Return (x, y) of the center of cell containing provided text 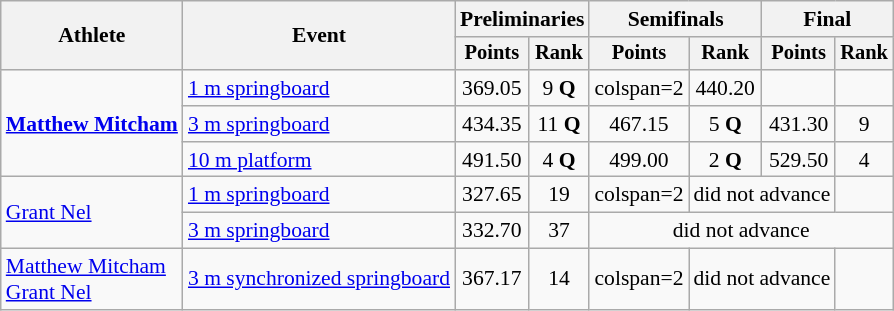
367.17 (492, 280)
Event (319, 36)
14 (560, 280)
Preliminaries (522, 19)
431.30 (798, 124)
332.70 (492, 231)
Final (828, 19)
11 Q (560, 124)
327.65 (492, 195)
10 m platform (319, 160)
529.50 (798, 160)
4 (864, 160)
467.15 (638, 124)
434.35 (492, 124)
5 Q (724, 124)
440.20 (724, 88)
Matthew MitchamGrant Nel (92, 280)
Athlete (92, 36)
Semifinals (675, 19)
37 (560, 231)
491.50 (492, 160)
369.05 (492, 88)
4 Q (560, 160)
9 (864, 124)
Grant Nel (92, 212)
499.00 (638, 160)
3 m synchronized springboard (319, 280)
9 Q (560, 88)
Matthew Mitcham (92, 124)
19 (560, 195)
2 Q (724, 160)
